Capture the cell that displays the provided text and extract its (x, y) central coordinate. 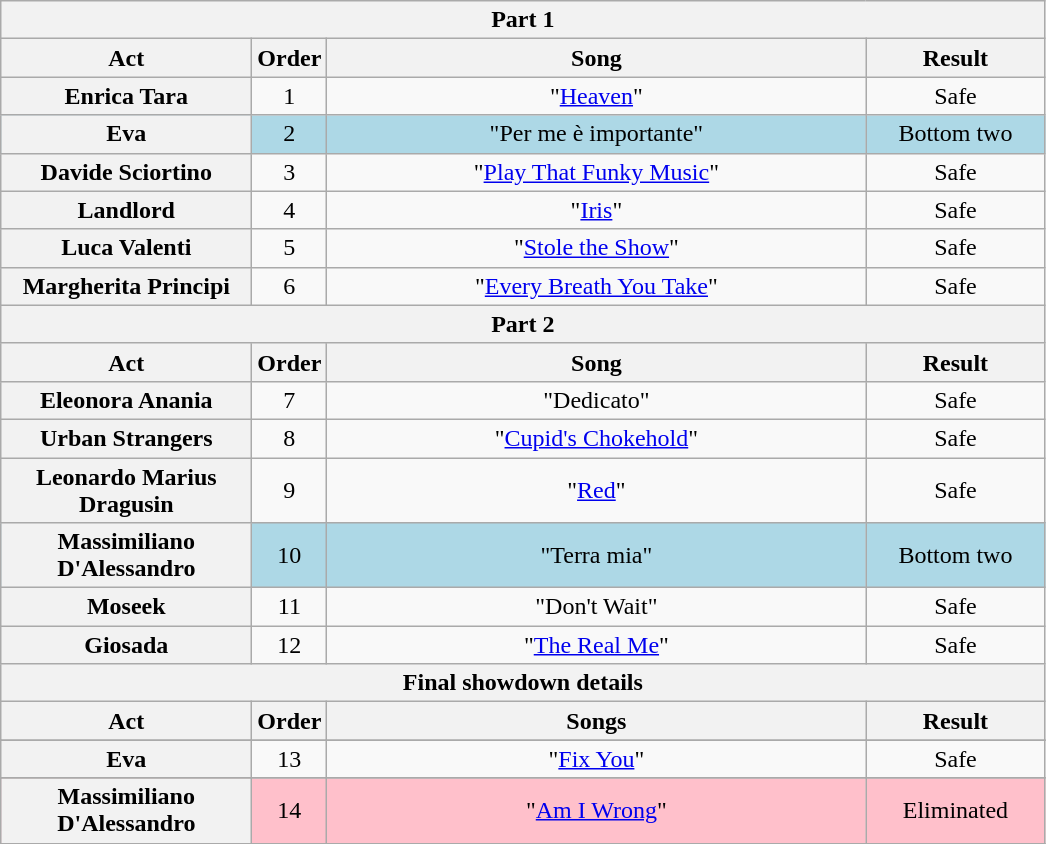
Eliminated (956, 810)
"Am I Wrong" (596, 810)
Part 2 (523, 324)
Landlord (126, 210)
"Don't Wait" (596, 607)
1 (290, 96)
"Per me è importante" (596, 134)
2 (290, 134)
10 (290, 556)
Luca Valenti (126, 248)
"Every Breath You Take" (596, 286)
"The Real Me" (596, 645)
"Play That Funky Music" (596, 172)
7 (290, 400)
5 (290, 248)
Giosada (126, 645)
"Cupid's Chokehold" (596, 438)
Final showdown details (523, 683)
"Dedicato" (596, 400)
"Red" (596, 490)
14 (290, 810)
"Heaven" (596, 96)
"Iris" (596, 210)
Part 1 (523, 20)
Davide Sciortino (126, 172)
Urban Strangers (126, 438)
13 (290, 759)
Songs (596, 721)
Eleonora Anania (126, 400)
11 (290, 607)
Leonardo Marius Dragusin (126, 490)
"Terra mia" (596, 556)
Enrica Tara (126, 96)
9 (290, 490)
Margherita Principi (126, 286)
3 (290, 172)
Moseek (126, 607)
12 (290, 645)
4 (290, 210)
"Fix You" (596, 759)
6 (290, 286)
"Stole the Show" (596, 248)
8 (290, 438)
